Scan for the cell matching the given text and deliver its [x, y] coordinate at center. 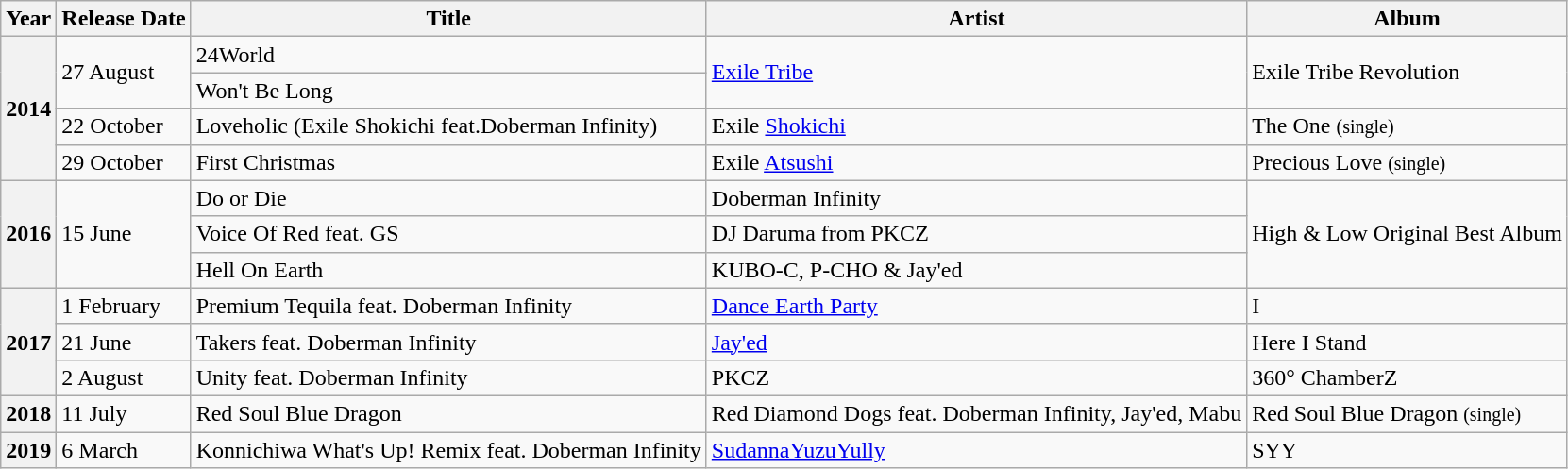
KUBO-C, P-CHO & Jay'ed [976, 270]
15 June [124, 234]
Premium Tequila feat. Doberman Infinity [448, 306]
2019 [28, 450]
Takers feat. Doberman Infinity [448, 342]
2017 [28, 342]
11 July [124, 413]
Title [448, 19]
Exile Shokichi [976, 126]
6 March [124, 450]
DJ Daruma from PKCZ [976, 234]
2016 [28, 234]
Exile Tribe Revolution [1408, 73]
Unity feat. Doberman Infinity [448, 377]
1 February [124, 306]
Do or Die [448, 198]
Here I Stand [1408, 342]
I [1408, 306]
27 August [124, 73]
360° ChamberZ [1408, 377]
Red Diamond Dogs feat. Doberman Infinity, Jay'ed, Mabu [976, 413]
22 October [124, 126]
Exile Atsushi [976, 162]
24World [448, 55]
Hell On Earth [448, 270]
Dance Earth Party [976, 306]
Exile Tribe [976, 73]
Precious Love (single) [1408, 162]
SYY [1408, 450]
High & Low Original Best Album [1408, 234]
Red Soul Blue Dragon (single) [1408, 413]
2014 [28, 109]
The One (single) [1408, 126]
Konnichiwa What's Up! Remix feat. Doberman Infinity [448, 450]
Voice Of Red feat. GS [448, 234]
Won't Be Long [448, 91]
Artist [976, 19]
2 August [124, 377]
Album [1408, 19]
First Christmas [448, 162]
Year [28, 19]
Red Soul Blue Dragon [448, 413]
Release Date [124, 19]
SudannaYuzuYully [976, 450]
2018 [28, 413]
Jay'ed [976, 342]
PKCZ [976, 377]
21 June [124, 342]
Doberman Infinity [976, 198]
29 October [124, 162]
Loveholic (Exile Shokichi feat.Doberman Infinity) [448, 126]
